Detect which cell encompasses the target text, then output its [x, y] center coordinate. 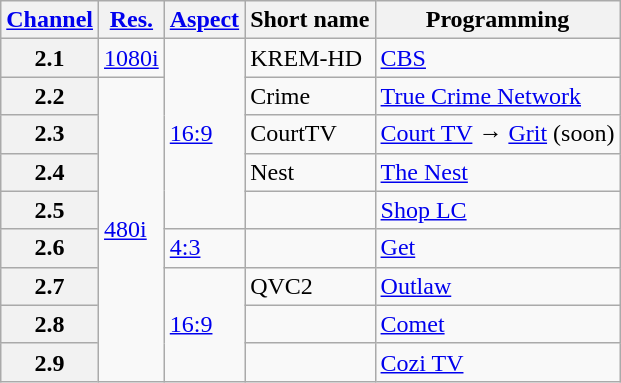
CBS [498, 58]
Channel [50, 20]
Court TV → Grit (soon) [498, 134]
2.6 [50, 248]
4:3 [204, 248]
2.7 [50, 286]
Short name [310, 20]
2.3 [50, 134]
2.4 [50, 172]
Crime [310, 96]
CourtTV [310, 134]
2.9 [50, 362]
Get [498, 248]
480i [132, 229]
2.8 [50, 324]
Comet [498, 324]
Res. [132, 20]
QVC2 [310, 286]
Aspect [204, 20]
The Nest [498, 172]
Cozi TV [498, 362]
Nest [310, 172]
True Crime Network [498, 96]
2.5 [50, 210]
KREM-HD [310, 58]
Shop LC [498, 210]
2.2 [50, 96]
1080i [132, 58]
Programming [498, 20]
Outlaw [498, 286]
2.1 [50, 58]
